Extract the [X, Y] coordinate from the center of the cell holding the provided text.  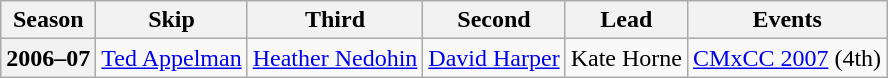
Lead [626, 20]
2006–07 [48, 58]
Skip [172, 20]
Heather Nedohin [335, 58]
Ted Appelman [172, 58]
Third [335, 20]
David Harper [494, 58]
Events [788, 20]
Season [48, 20]
Kate Horne [626, 58]
Second [494, 20]
CMxCC 2007 (4th) [788, 58]
